Output the [x, y] coordinate of the center of the cell containing the given text.  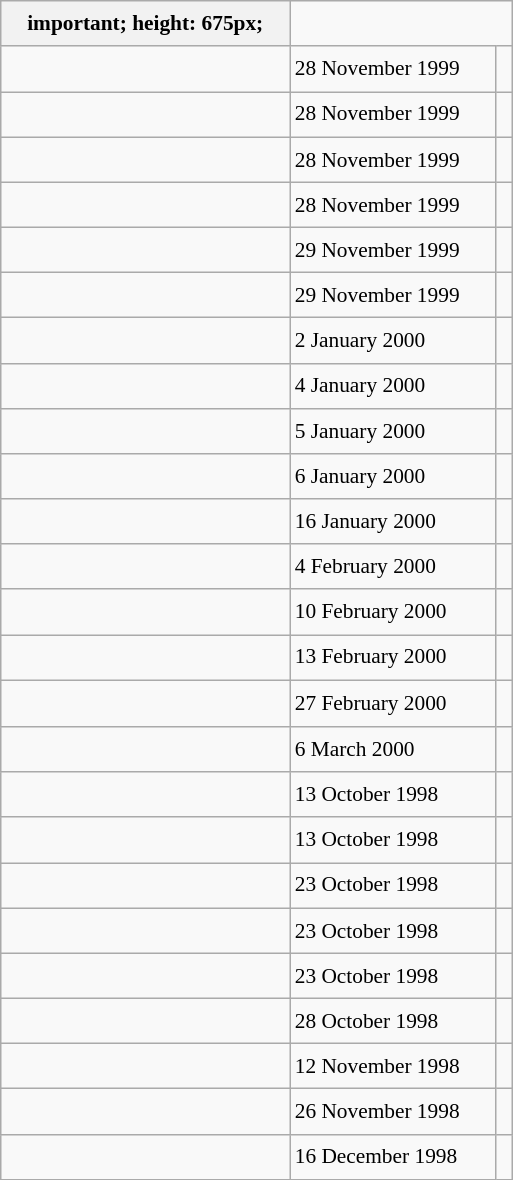
12 November 1998 [392, 1066]
important; height: 675px; [146, 24]
10 February 2000 [392, 612]
6 January 2000 [392, 476]
2 January 2000 [392, 340]
4 February 2000 [392, 566]
16 December 1998 [392, 1156]
28 October 1998 [392, 1020]
16 January 2000 [392, 522]
5 January 2000 [392, 430]
13 February 2000 [392, 658]
4 January 2000 [392, 386]
26 November 1998 [392, 1112]
27 February 2000 [392, 704]
6 March 2000 [392, 750]
